Provide the (X, Y) coordinate of the cell's center where the given text is located.  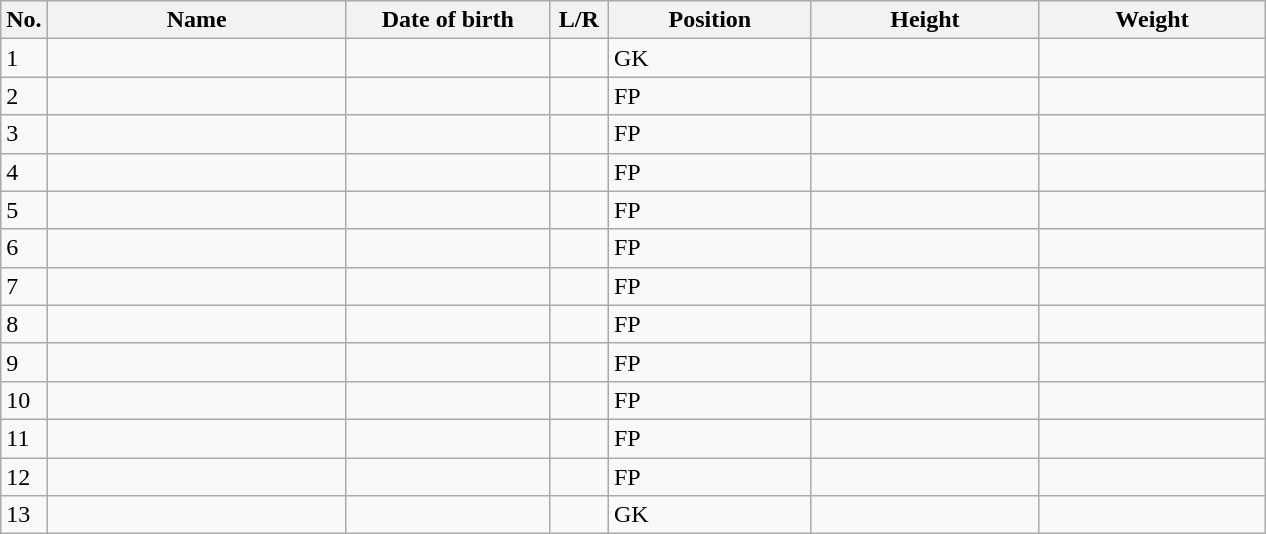
3 (24, 134)
7 (24, 286)
2 (24, 96)
4 (24, 172)
Date of birth (448, 20)
12 (24, 477)
Height (924, 20)
Name (196, 20)
8 (24, 324)
No. (24, 20)
Position (710, 20)
9 (24, 362)
L/R (578, 20)
Weight (1152, 20)
11 (24, 438)
5 (24, 210)
1 (24, 58)
10 (24, 400)
6 (24, 248)
13 (24, 515)
